Search for the cell housing the specified text and yield its (x, y) center coordinate. 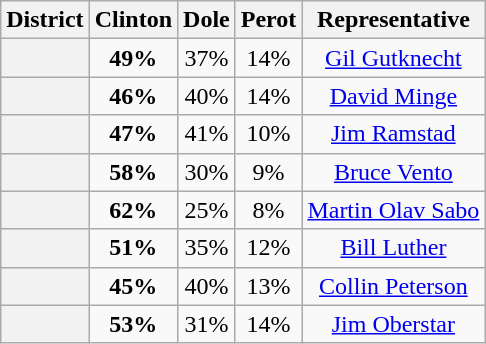
Collin Peterson (394, 286)
35% (207, 248)
Jim Ramstad (394, 134)
47% (133, 134)
Representative (394, 20)
Perot (268, 20)
53% (133, 324)
58% (133, 172)
37% (207, 58)
David Minge (394, 96)
49% (133, 58)
46% (133, 96)
Bruce Vento (394, 172)
45% (133, 286)
Clinton (133, 20)
District (45, 20)
12% (268, 248)
Martin Olav Sabo (394, 210)
62% (133, 210)
9% (268, 172)
Bill Luther (394, 248)
8% (268, 210)
31% (207, 324)
25% (207, 210)
30% (207, 172)
Gil Gutknecht (394, 58)
10% (268, 134)
13% (268, 286)
Dole (207, 20)
51% (133, 248)
41% (207, 134)
Jim Oberstar (394, 324)
